Scan for the cell matching the given text and deliver its (x, y) coordinate at center. 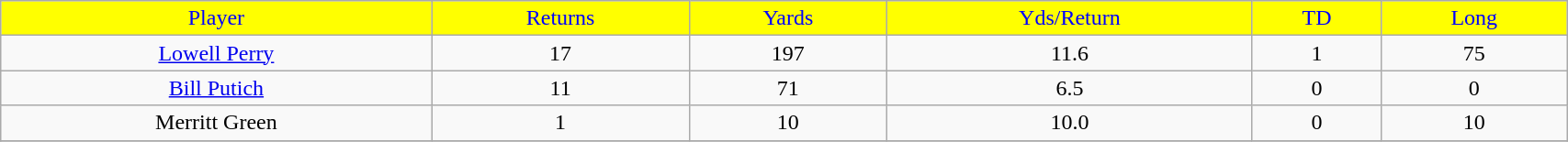
Returns (560, 18)
197 (788, 53)
Merritt Green (217, 123)
Player (217, 18)
11 (560, 88)
Yds/Return (1070, 18)
6.5 (1070, 88)
Yards (788, 18)
Bill Putich (217, 88)
10.0 (1070, 123)
TD (1317, 18)
Lowell Perry (217, 53)
Long (1474, 18)
75 (1474, 53)
17 (560, 53)
11.6 (1070, 53)
71 (788, 88)
